Locate the cell with the specified text and output its [X, Y] center coordinate. 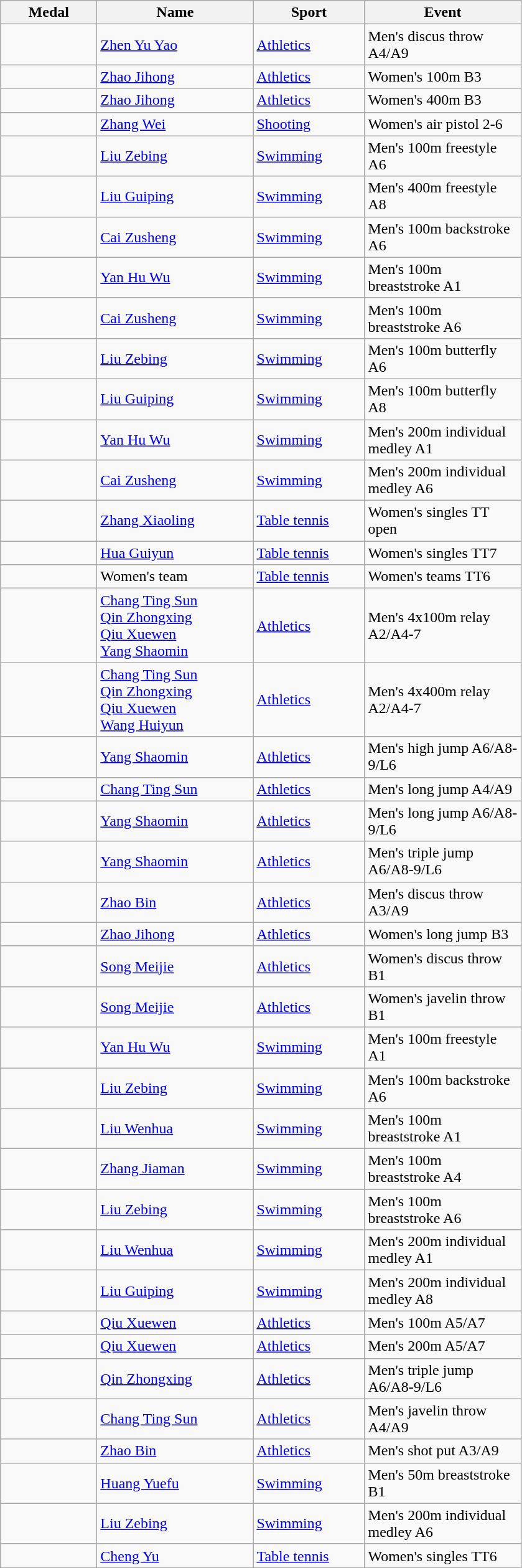
Name [175, 12]
Qin Zhongxing [175, 1379]
Chang Ting Sun Qin Zhongxing Qiu Xuewen Yang Shaomin [175, 625]
Men's discus throw A3/A9 [443, 902]
Women's 400m B3 [443, 100]
Men's 400m freestyle A8 [443, 197]
Men's high jump A6/A8-9/L6 [443, 757]
Zhang Xiaoling [175, 521]
Zhen Yu Yao [175, 45]
Women's singles TT open [443, 521]
Women's 100m B3 [443, 77]
Men's 100m butterfly A8 [443, 399]
Women's discus throw B1 [443, 966]
Men's 100m butterfly A6 [443, 359]
Women's singles TT6 [443, 1556]
Huang Yuefu [175, 1483]
Cheng Yu [175, 1556]
Men's 100m breaststroke A4 [443, 1169]
Men's 4x400m relay A2/A4-7 [443, 700]
Women's teams TT6 [443, 577]
Men's javelin throw A4/A9 [443, 1419]
Event [443, 12]
Chang Ting Sun Qin Zhongxing Qiu Xuewen Wang Huiyun [175, 700]
Zhang Wei [175, 124]
Men's 100m A5/A7 [443, 1323]
Sport [309, 12]
Women's long jump B3 [443, 934]
Men's 100m freestyle A6 [443, 156]
Shooting [309, 124]
Zhang Jiaman [175, 1169]
Men's 50m breaststroke B1 [443, 1483]
Medal [49, 12]
Men's long jump A6/A8-9/L6 [443, 821]
Men's 200m A5/A7 [443, 1346]
Women's team [175, 577]
Hua Guiyun [175, 553]
Men's long jump A4/A9 [443, 789]
Men's 200m individual medley A8 [443, 1290]
Women's singles TT7 [443, 553]
Men's discus throw A4/A9 [443, 45]
Men's 4x100m relay A2/A4-7 [443, 625]
Men's shot put A3/A9 [443, 1451]
Men's 100m freestyle A1 [443, 1047]
Women's air pistol 2-6 [443, 124]
Women's javelin throw B1 [443, 1006]
